For the text-containing cell, return its midpoint in (x, y) coordinate format. 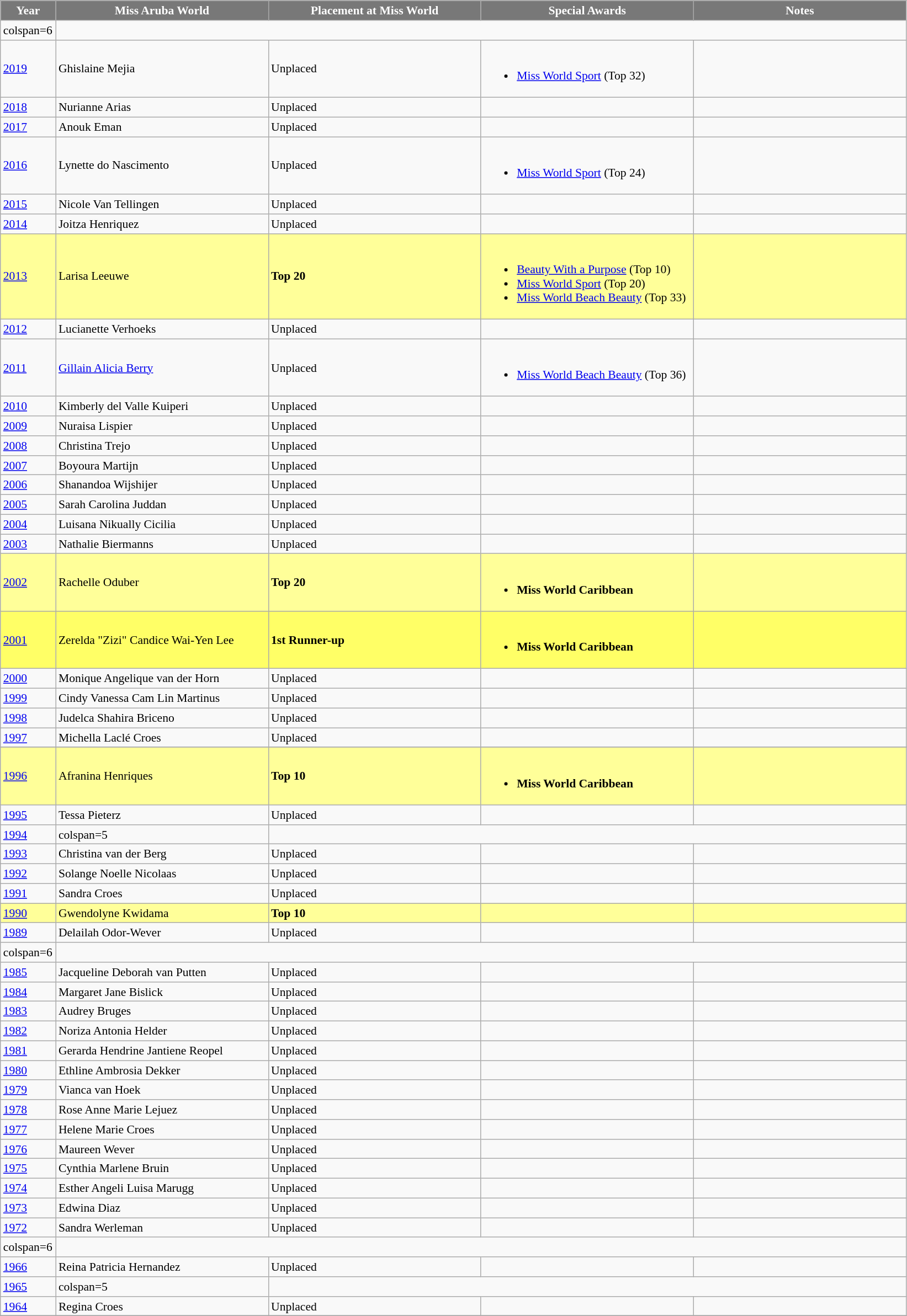
Lynette do Nascimento (162, 166)
Jacqueline Deborah van Putten (162, 972)
1995 (28, 815)
Nurianne Arias (162, 108)
Cynthia Marlene Bruin (162, 1169)
Notes (799, 10)
1982 (28, 1031)
Luisana Nikually Cicilia (162, 524)
1984 (28, 992)
2009 (28, 426)
Gerarda Hendrine Jantiene Reopel (162, 1051)
1978 (28, 1110)
1999 (28, 699)
Larisa Leeuwe (162, 276)
Tessa Pieterz (162, 815)
2003 (28, 544)
Miss World Beach Beauty (Top 36) (587, 367)
2015 (28, 204)
1973 (28, 1208)
2019 (28, 68)
1990 (28, 913)
1966 (28, 1267)
Year (28, 10)
Beauty With a Purpose (Top 10)Miss World Sport (Top 20)Miss World Beach Beauty (Top 33) (587, 276)
2014 (28, 224)
Afranina Henriques (162, 776)
1996 (28, 776)
1985 (28, 972)
1998 (28, 718)
Audrey Bruges (162, 1011)
2016 (28, 166)
2002 (28, 583)
Placement at Miss World (374, 10)
Sarah Carolina Juddan (162, 505)
Ghislaine Mejia (162, 68)
1997 (28, 738)
Cindy Vanessa Cam Lin Martinus (162, 699)
Nathalie Biermanns (162, 544)
1972 (28, 1228)
2012 (28, 329)
Special Awards (587, 10)
1983 (28, 1011)
Zerelda "Zizi" Candice Wai-Yen Lee (162, 640)
Miss Aruba World (162, 10)
1977 (28, 1129)
Anouk Eman (162, 127)
2013 (28, 276)
Gillain Alicia Berry (162, 367)
Michella Laclé Croes (162, 738)
1979 (28, 1090)
Rachelle Oduber (162, 583)
Nicole Van Tellingen (162, 204)
1976 (28, 1149)
2010 (28, 407)
Rose Anne Marie Lejuez (162, 1110)
1989 (28, 933)
2018 (28, 108)
Reina Patricia Hernandez (162, 1267)
1975 (28, 1169)
Christina Trejo (162, 446)
Shanandoa Wijshijer (162, 485)
Monique Angelique van der Horn (162, 679)
1992 (28, 874)
1965 (28, 1287)
1993 (28, 854)
Noriza Antonia Helder (162, 1031)
Maureen Wever (162, 1149)
Edwina Diaz (162, 1208)
Delailah Odor-Wever (162, 933)
1994 (28, 835)
Christina van der Berg (162, 854)
2001 (28, 640)
Sandra Werleman (162, 1228)
2005 (28, 505)
2004 (28, 524)
2017 (28, 127)
Vianca van Hoek (162, 1090)
2007 (28, 466)
Joitza Henriquez (162, 224)
Kimberly del Valle Kuiperi (162, 407)
2011 (28, 367)
Gwendolyne Kwidama (162, 913)
Ethline Ambrosia Dekker (162, 1070)
Miss World Sport (Top 24) (587, 166)
Nuraisa Lispier (162, 426)
1981 (28, 1051)
1st Runner-up (374, 640)
1980 (28, 1070)
Solange Noelle Nicolaas (162, 874)
Judelca Shahira Briceno (162, 718)
Lucianette Verhoeks (162, 329)
1974 (28, 1189)
2008 (28, 446)
2000 (28, 679)
Sandra Croes (162, 894)
1991 (28, 894)
Margaret Jane Bislick (162, 992)
Esther Angeli Luisa Marugg (162, 1189)
2006 (28, 485)
Miss World Sport (Top 32) (587, 68)
Helene Marie Croes (162, 1129)
Boyoura Martijn (162, 466)
